Find where the given text appears and provide that cell's center as [X, Y] coordinate. 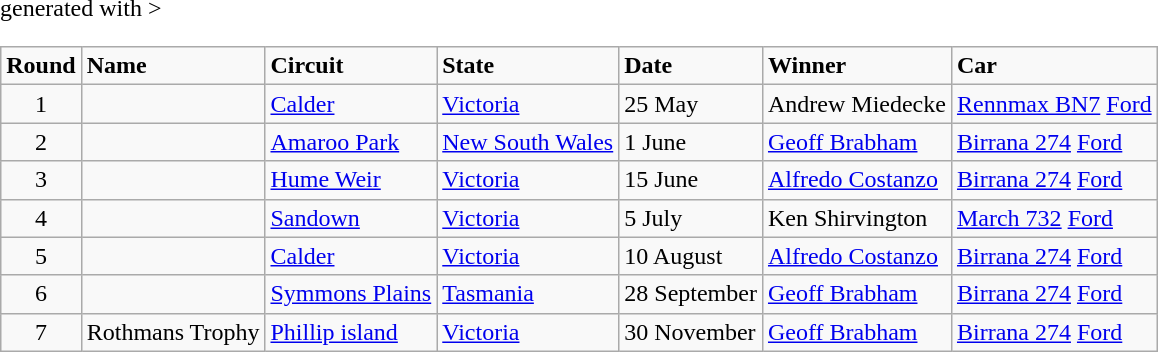
1 [41, 104]
Name [173, 66]
28 September [691, 294]
March 732 Ford [1054, 218]
Sandown [351, 218]
Symmons Plains [351, 294]
Hume Weir [351, 180]
State [528, 66]
3 [41, 180]
5 [41, 256]
Circuit [351, 66]
Winner [856, 66]
Date [691, 66]
7 [41, 332]
Amaroo Park [351, 142]
Rothmans Trophy [173, 332]
30 November [691, 332]
Rennmax BN7 Ford [1054, 104]
Ken Shirvington [856, 218]
Round [41, 66]
2 [41, 142]
Tasmania [528, 294]
4 [41, 218]
15 June [691, 180]
New South Wales [528, 142]
Andrew Miedecke [856, 104]
Phillip island [351, 332]
5 July [691, 218]
6 [41, 294]
10 August [691, 256]
25 May [691, 104]
Car [1054, 66]
1 June [691, 142]
